Scan for the cell matching the given text and deliver its [x, y] coordinate at center. 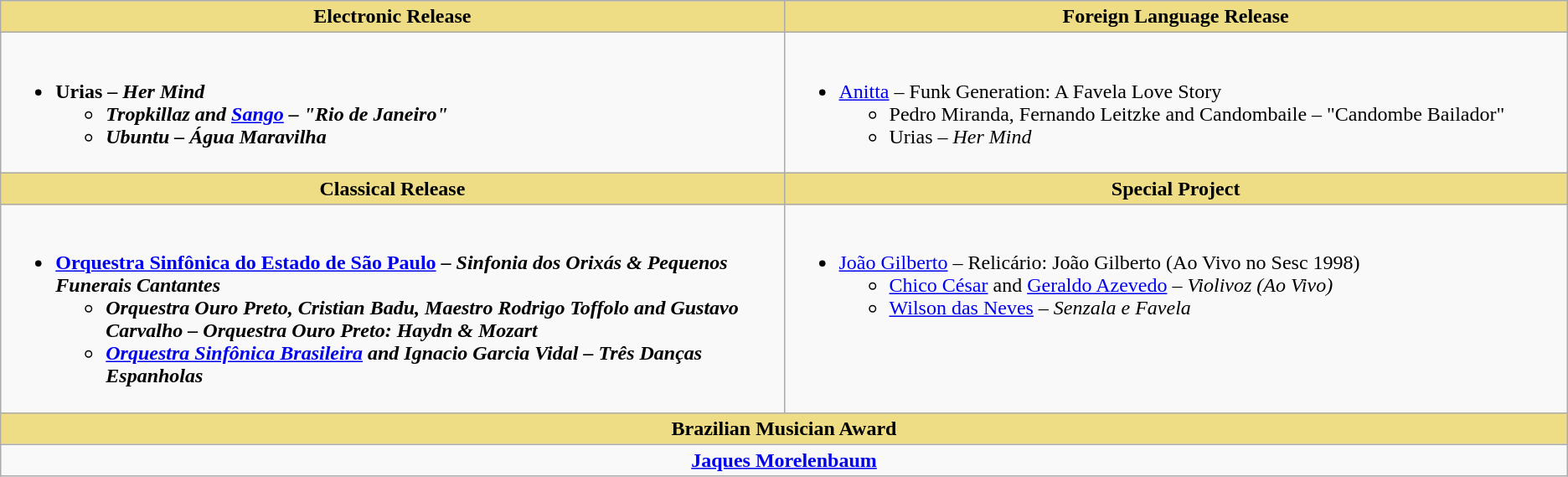
Electronic Release [392, 17]
Anitta – Funk Generation: A Favela Love StoryPedro Miranda, Fernando Leitzke and Candombaile – "Candombe Bailador"Urias – Her Mind [1176, 102]
Urias – Her MindTropkillaz and Sango – "Rio de Janeiro"Ubuntu – Água Maravilha [392, 102]
Jaques Morelenbaum [784, 460]
Brazilian Musician Award [784, 428]
Special Project [1176, 189]
Classical Release [392, 189]
Foreign Language Release [1176, 17]
